Find where the given text appears and provide that cell's center as [x, y] coordinate. 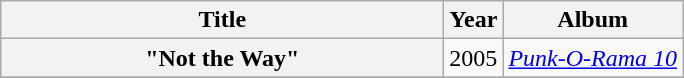
"Not the Way" [222, 58]
Title [222, 20]
Year [474, 20]
Album [593, 20]
Punk-O-Rama 10 [593, 58]
2005 [474, 58]
